Search for the cell housing the specified text and yield its [x, y] center coordinate. 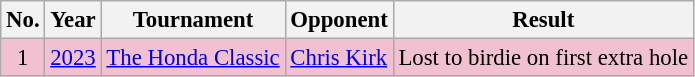
1 [23, 58]
2023 [73, 58]
Tournament [193, 20]
No. [23, 20]
The Honda Classic [193, 58]
Result [543, 20]
Chris Kirk [339, 58]
Lost to birdie on first extra hole [543, 58]
Opponent [339, 20]
Year [73, 20]
